Provide the (X, Y) coordinate of the cell's center where the given text is located.  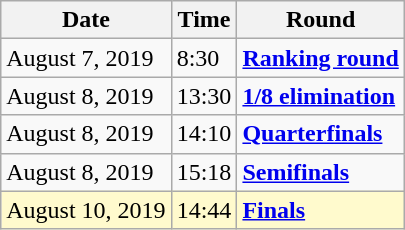
14:44 (204, 210)
Date (86, 20)
Ranking round (320, 58)
Round (320, 20)
15:18 (204, 172)
14:10 (204, 134)
1/8 elimination (320, 96)
13:30 (204, 96)
Time (204, 20)
Finals (320, 210)
August 7, 2019 (86, 58)
August 10, 2019 (86, 210)
8:30 (204, 58)
Quarterfinals (320, 134)
Semifinals (320, 172)
